For the text-containing cell, return its midpoint in [X, Y] coordinate format. 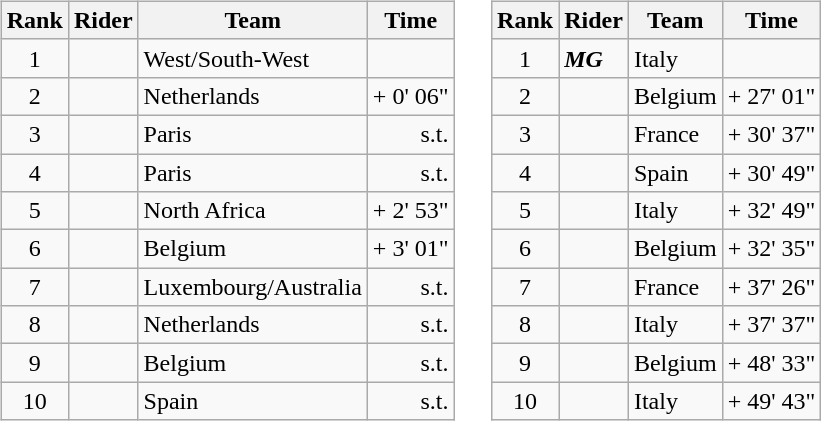
+ 0' 06" [410, 96]
+ 32' 35" [772, 249]
+ 3' 01" [410, 249]
West/South-West [252, 58]
+ 2' 53" [410, 211]
+ 30' 49" [772, 173]
+ 48' 33" [772, 363]
Luxembourg/Australia [252, 287]
+ 37' 26" [772, 287]
+ 37' 37" [772, 325]
+ 30' 37" [772, 134]
+ 27' 01" [772, 96]
+ 32' 49" [772, 211]
+ 49' 43" [772, 401]
North Africa [252, 211]
MG [594, 58]
